Pinpoint the cell where the given text exists, returning its (X, Y) midpoint coordinate. 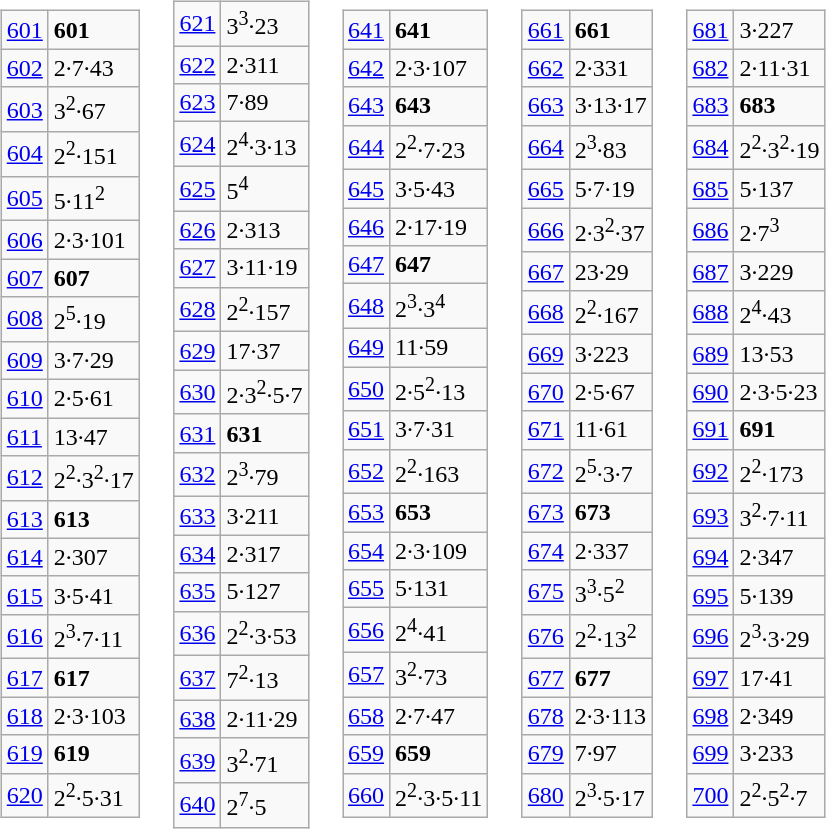
622 (198, 65)
23·34 (439, 306)
634 (198, 554)
22·173 (780, 472)
17·41 (780, 678)
2·3·5·23 (780, 392)
636 (198, 634)
687 (710, 271)
2·313 (264, 230)
3·227 (780, 30)
32·71 (264, 760)
644 (366, 148)
637 (198, 678)
688 (710, 312)
686 (710, 230)
2·7·47 (439, 716)
689 (710, 354)
692 (710, 472)
678 (546, 716)
72·13 (264, 678)
675 (546, 592)
23·83 (610, 148)
22·163 (439, 472)
670 (546, 392)
2·11·29 (264, 719)
624 (198, 144)
24·41 (439, 630)
667 (546, 271)
672 (546, 472)
22·32·19 (780, 148)
609 (24, 360)
651 (366, 430)
615 (24, 595)
32·73 (439, 674)
5·112 (94, 198)
32·67 (94, 110)
611 (24, 437)
2·337 (610, 551)
628 (198, 310)
658 (366, 716)
22·5·31 (94, 796)
650 (366, 390)
666 (546, 230)
2·32·37 (610, 230)
3·5·43 (439, 189)
5·131 (439, 589)
682 (710, 68)
3·211 (264, 516)
32·7·11 (780, 516)
623 (198, 103)
23·3·29 (780, 636)
639 (198, 760)
625 (198, 188)
2·3·103 (94, 716)
3·7·29 (94, 360)
3·7·31 (439, 430)
22·7·23 (439, 148)
608 (24, 320)
665 (546, 189)
2·331 (610, 68)
33·52 (610, 592)
22·132 (610, 636)
635 (198, 592)
685 (710, 189)
629 (198, 351)
11·61 (610, 430)
648 (366, 306)
22·167 (610, 312)
616 (24, 636)
679 (546, 754)
23·79 (264, 474)
645 (366, 189)
2·3·107 (439, 68)
652 (366, 472)
640 (198, 806)
676 (546, 636)
602 (24, 68)
674 (546, 551)
649 (366, 347)
656 (366, 630)
646 (366, 227)
3·11·19 (264, 268)
24·3·13 (264, 144)
22·52·7 (780, 796)
2·7·43 (94, 68)
632 (198, 474)
621 (198, 24)
630 (198, 392)
23·29 (610, 271)
662 (546, 68)
699 (710, 754)
2·349 (780, 716)
13·47 (94, 437)
2·73 (780, 230)
23·5·17 (610, 796)
22·32·17 (94, 478)
22·151 (94, 154)
664 (546, 148)
627 (198, 268)
612 (24, 478)
25·3·7 (610, 472)
669 (546, 354)
2·5·67 (610, 392)
604 (24, 154)
2·3·113 (610, 716)
3·229 (780, 271)
2·3·101 (94, 240)
663 (546, 106)
2·5·61 (94, 399)
11·59 (439, 347)
7·89 (264, 103)
2·317 (264, 554)
626 (198, 230)
2·311 (264, 65)
618 (24, 716)
3·5·41 (94, 595)
690 (710, 392)
655 (366, 589)
13·53 (780, 354)
684 (710, 148)
654 (366, 551)
23·7·11 (94, 636)
605 (24, 198)
24·43 (780, 312)
697 (710, 678)
2·3·109 (439, 551)
3·233 (780, 754)
696 (710, 636)
2·347 (780, 557)
5·7·19 (610, 189)
660 (366, 796)
638 (198, 719)
2·11·31 (780, 68)
695 (710, 595)
22·3·53 (264, 634)
668 (546, 312)
671 (546, 430)
7·97 (610, 754)
5·137 (780, 189)
610 (24, 399)
3·13·17 (610, 106)
3·223 (610, 354)
680 (546, 796)
5·127 (264, 592)
2·52·13 (439, 390)
17·37 (264, 351)
2·307 (94, 557)
603 (24, 110)
681 (710, 30)
2·17·19 (439, 227)
2·32·5·7 (264, 392)
33·23 (264, 24)
633 (198, 516)
27·5 (264, 806)
606 (24, 240)
614 (24, 557)
22·157 (264, 310)
698 (710, 716)
700 (710, 796)
620 (24, 796)
5·139 (780, 595)
22·3·5·11 (439, 796)
694 (710, 557)
642 (366, 68)
657 (366, 674)
54 (264, 188)
693 (710, 516)
25·19 (94, 320)
